Find where the given text appears and provide that cell's center as (x, y) coordinate. 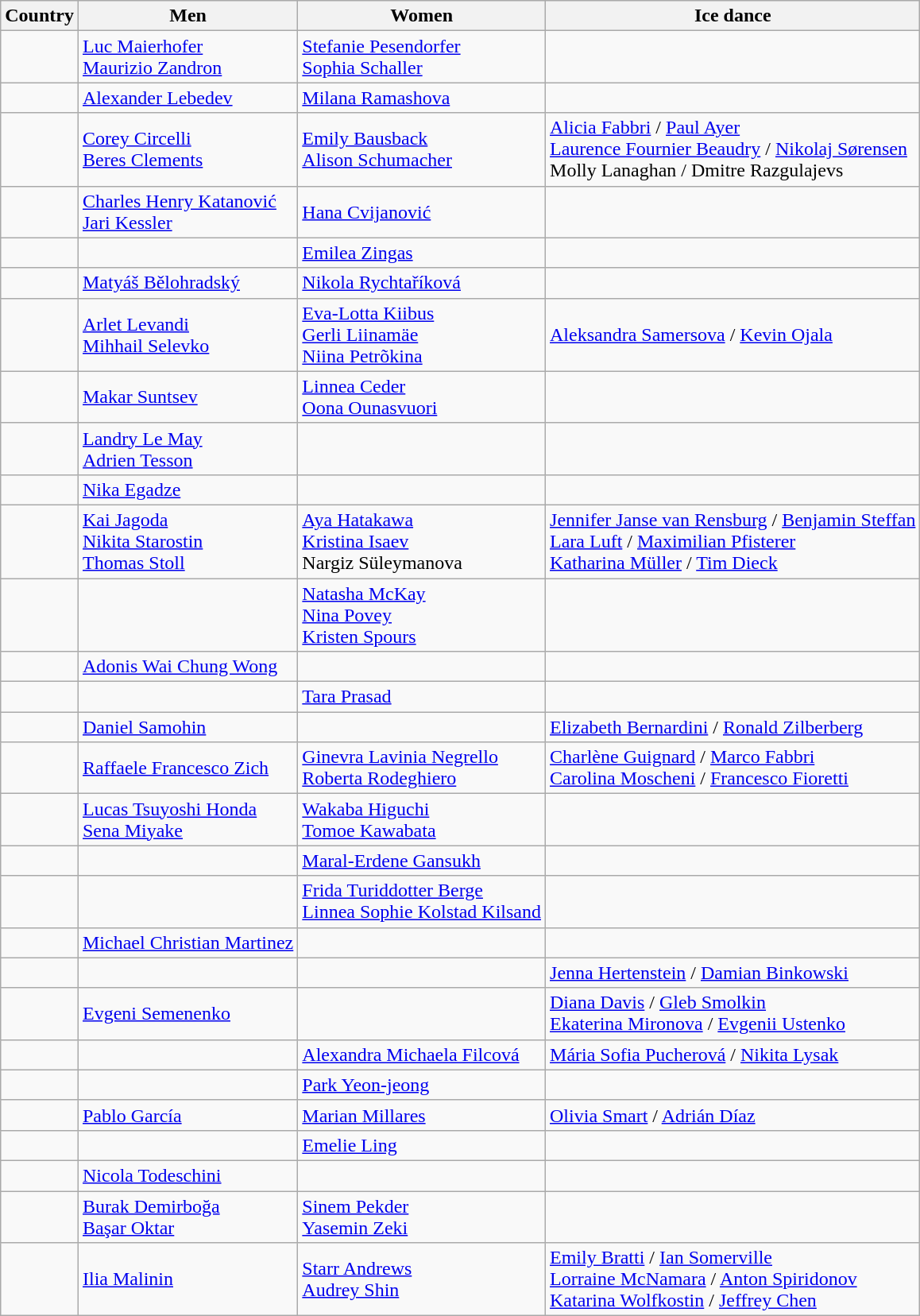
Alexander Lebedev (187, 98)
Arlet LevandiMihhail Selevko (187, 335)
Emily Bratti / Ian SomervilleLorraine McNamara / Anton SpiridonovKatarina Wolfkostin / Jeffrey Chen (733, 1279)
Makar Suntsev (187, 397)
Emelie Ling (422, 1145)
Milana Ramashova (422, 98)
Frida Turiddotter BergeLinnea Sophie Kolstad Kilsand (422, 901)
Nikola Rychtaříková (422, 283)
Emilea Zingas (422, 253)
Park Yeon-jeong (422, 1085)
Evgeni Semenenko (187, 1014)
Charlène Guignard / Marco FabbriCarolina Moscheni / Francesco Fioretti (733, 768)
Raffaele Francesco Zich (187, 768)
Pablo García (187, 1115)
Ilia Malinin (187, 1279)
Aya HatakawaKristina IsaevNargiz Süleymanova (422, 541)
Aleksandra Samersova / Kevin Ojala (733, 335)
Men (187, 16)
Linnea CederOona Ounasvuori (422, 397)
Stefanie PesendorferSophia Schaller (422, 57)
Kai JagodaNikita StarostinThomas Stoll (187, 541)
Ginevra Lavinia NegrelloRoberta Rodeghiero (422, 768)
Daniel Samohin (187, 727)
Ice dance (733, 16)
Jenna Hertenstein / Damian Binkowski (733, 973)
Diana Davis / Gleb SmolkinEkaterina Mironova / Evgenii Ustenko (733, 1014)
Wakaba HiguchiTomoe Kawabata (422, 820)
Starr AndrewsAudrey Shin (422, 1279)
Country (40, 16)
Nicola Todeschini (187, 1175)
Corey CircelliBeres Clements (187, 149)
Maral-Erdene Gansukh (422, 861)
Natasha McKayNina PoveyKristen Spours (422, 615)
Landry Le MayAdrien Tesson (187, 448)
Adonis Wai Chung Wong (187, 667)
Sinem PekderYasemin Zeki (422, 1216)
Olivia Smart / Adrián Díaz (733, 1115)
Eva-Lotta KiibusGerli LiinamäeNiina Petrõkina (422, 335)
Burak DemirboğaBaşar Oktar (187, 1216)
Alicia Fabbri / Paul AyerLaurence Fournier Beaudry / Nikolaj SørensenMolly Lanaghan / Dmitre Razgulajevs (733, 149)
Lucas Tsuyoshi HondaSena Miyake (187, 820)
Women (422, 16)
Nika Egadze (187, 490)
Matyáš Bělohradský (187, 283)
Tara Prasad (422, 697)
Emily BausbackAlison Schumacher (422, 149)
Jennifer Janse van Rensburg / Benjamin SteffanLara Luft / Maximilian PfistererKatharina Müller / Tim Dieck (733, 541)
Michael Christian Martinez (187, 942)
Marian Millares (422, 1115)
Elizabeth Bernardini / Ronald Zilberberg (733, 727)
Luc MaierhoferMaurizio Zandron (187, 57)
Mária Sofia Pucherová / Nikita Lysak (733, 1055)
Charles Henry KatanovićJari Kessler (187, 211)
Hana Cvijanović (422, 211)
Alexandra Michaela Filcová (422, 1055)
